Determine the [X, Y] coordinate at the center of the cell enclosing the given text.  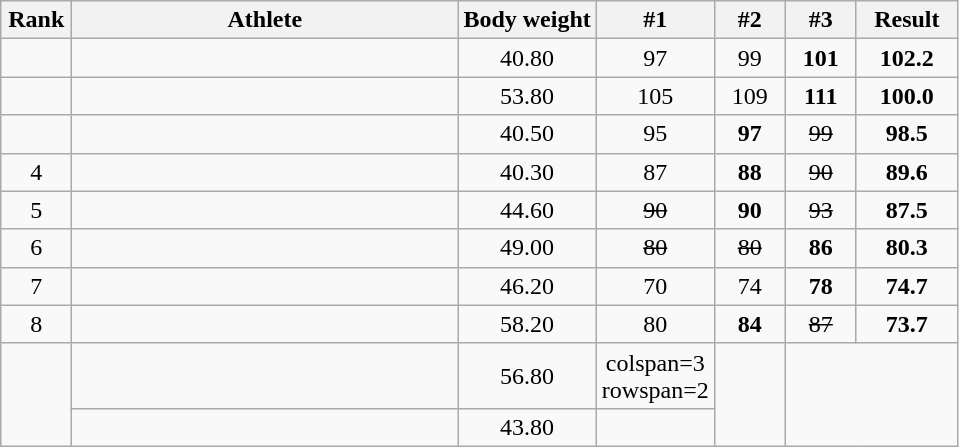
93 [820, 210]
40.30 [527, 172]
74 [750, 286]
8 [36, 324]
40.50 [527, 134]
49.00 [527, 248]
101 [820, 58]
98.5 [906, 134]
70 [655, 286]
88 [750, 172]
7 [36, 286]
73.7 [906, 324]
5 [36, 210]
4 [36, 172]
Rank [36, 20]
102.2 [906, 58]
95 [655, 134]
40.80 [527, 58]
Result [906, 20]
111 [820, 96]
56.80 [527, 376]
105 [655, 96]
6 [36, 248]
87.5 [906, 210]
89.6 [906, 172]
#3 [820, 20]
80.3 [906, 248]
colspan=3 rowspan=2 [655, 376]
#1 [655, 20]
Body weight [527, 20]
84 [750, 324]
44.60 [527, 210]
100.0 [906, 96]
74.7 [906, 286]
#2 [750, 20]
43.80 [527, 427]
109 [750, 96]
Athlete [265, 20]
58.20 [527, 324]
46.20 [527, 286]
53.80 [527, 96]
78 [820, 286]
86 [820, 248]
